Scan for the cell matching the given text and deliver its (X, Y) coordinate at center. 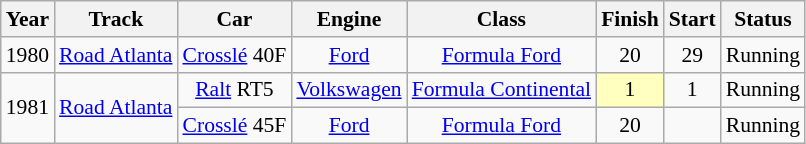
Finish (630, 19)
Formula Continental (502, 90)
Crosslé 40F (234, 55)
Track (116, 19)
1980 (28, 55)
Class (502, 19)
1981 (28, 108)
Status (763, 19)
Crosslé 45F (234, 126)
Year (28, 19)
Volkswagen (348, 90)
Car (234, 19)
Engine (348, 19)
29 (692, 55)
Start (692, 19)
Ralt RT5 (234, 90)
